Identify which cell holds the provided text, then report its (X, Y) central coordinate. 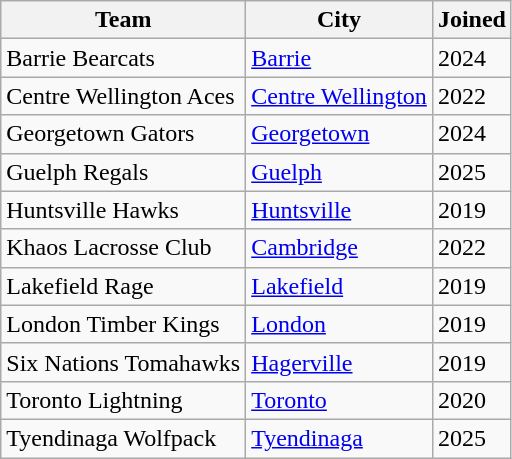
Georgetown (340, 134)
Six Nations Tomahawks (124, 362)
Toronto (340, 400)
Team (124, 20)
Toronto Lightning (124, 400)
London Timber Kings (124, 324)
Barrie (340, 58)
2020 (472, 400)
Huntsville Hawks (124, 210)
Barrie Bearcats (124, 58)
Centre Wellington (340, 96)
Guelph (340, 172)
Joined (472, 20)
Lakefield (340, 286)
Centre Wellington Aces (124, 96)
London (340, 324)
Cambridge (340, 248)
Hagerville (340, 362)
Georgetown Gators (124, 134)
Tyendinaga Wolfpack (124, 438)
Khaos Lacrosse Club (124, 248)
Tyendinaga (340, 438)
Lakefield Rage (124, 286)
Guelph Regals (124, 172)
City (340, 20)
Huntsville (340, 210)
